Provide the [x, y] coordinate of the cell's center where the given text is located.  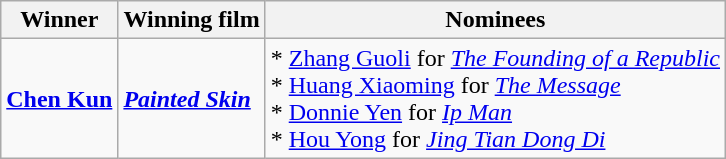
* Zhang Guoli for The Founding of a Republic * Huang Xiaoming for The Message * Donnie Yen for Ip Man * Hou Yong for Jing Tian Dong Di [495, 98]
Painted Skin [192, 98]
Chen Kun [60, 98]
Winning film [192, 20]
Winner [60, 20]
Nominees [495, 20]
